Capture the cell that displays the provided text and extract its (X, Y) central coordinate. 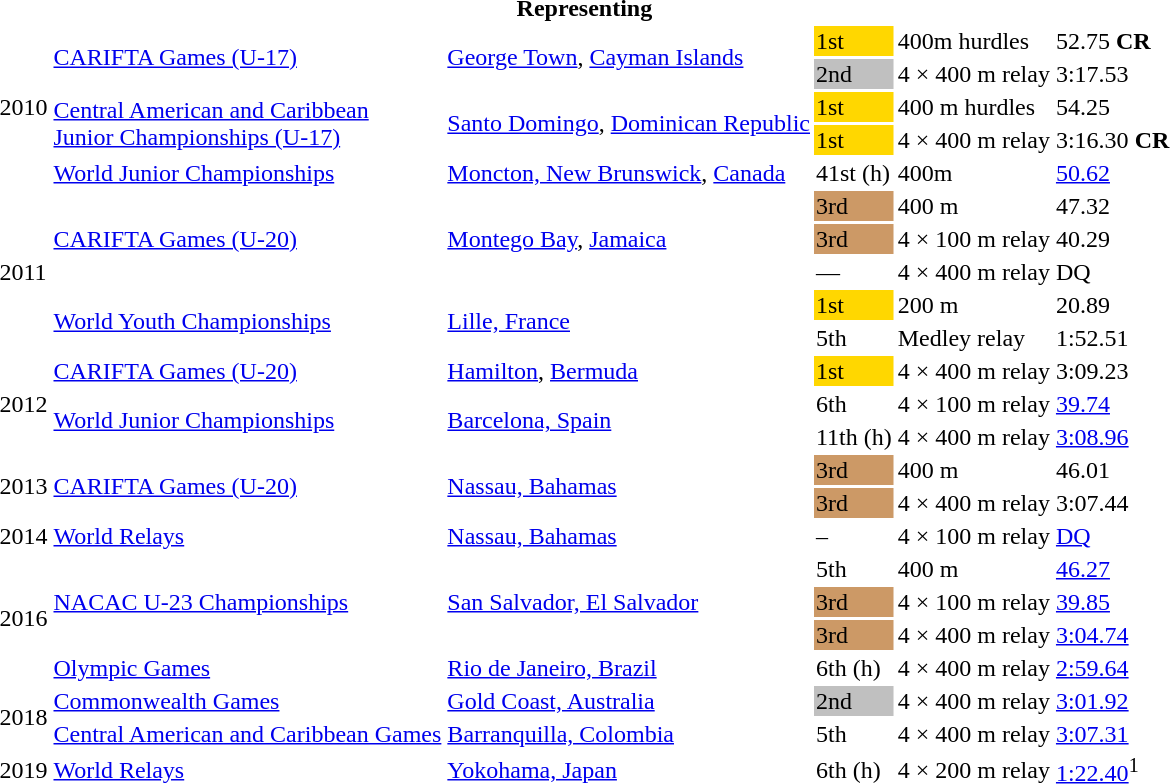
40.29 (1112, 239)
Montego Bay, Jamaica (629, 239)
— (854, 272)
3:09.23 (1112, 371)
– (854, 536)
47.32 (1112, 206)
Lille, France (629, 322)
George Town, Cayman Islands (629, 58)
54.25 (1112, 107)
Central American and CaribbeanJunior Championships (U-17) (248, 124)
3:16.30 CR (1112, 140)
Santo Domingo, Dominican Republic (629, 124)
Barranquilla, Colombia (629, 734)
Medley relay (974, 338)
Gold Coast, Australia (629, 701)
San Salvador, El Salvador (629, 602)
52.75 CR (1112, 41)
400 m hurdles (974, 107)
41st (h) (854, 173)
400m hurdles (974, 41)
3:07.31 (1112, 734)
3:04.74 (1112, 635)
Barcelona, Spain (629, 420)
World Youth Championships (248, 322)
3:01.92 (1112, 701)
200 m (974, 305)
39.74 (1112, 404)
50.62 (1112, 173)
Central American and Caribbean Games (248, 734)
6th (h) (854, 668)
2:59.64 (1112, 668)
11th (h) (854, 437)
20.89 (1112, 305)
NACAC U-23 Championships (248, 602)
World Relays (248, 536)
3:17.53 (1112, 74)
400m (974, 173)
39.85 (1112, 602)
Moncton, New Brunswick, Canada (629, 173)
CARIFTA Games (U-17) (248, 58)
46.01 (1112, 470)
Olympic Games (248, 668)
3:07.44 (1112, 503)
Commonwealth Games (248, 701)
Rio de Janeiro, Brazil (629, 668)
46.27 (1112, 569)
3:08.96 (1112, 437)
6th (854, 404)
1:52.51 (1112, 338)
Hamilton, Bermuda (629, 371)
